Find where the given text appears and provide that cell's center as (x, y) coordinate. 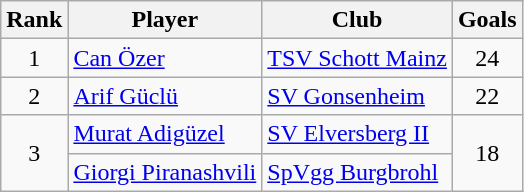
24 (487, 58)
1 (34, 58)
22 (487, 96)
Can Özer (165, 58)
2 (34, 96)
TSV Schott Mainz (358, 58)
Player (165, 20)
Goals (487, 20)
Arif Güclü (165, 96)
Club (358, 20)
Rank (34, 20)
SV Elversberg II (358, 134)
SV Gonsenheim (358, 96)
SpVgg Burgbrohl (358, 172)
18 (487, 153)
3 (34, 153)
Murat Adigüzel (165, 134)
Giorgi Piranashvili (165, 172)
